From the cell containing the given text, extract its center point as (X, Y) coordinate. 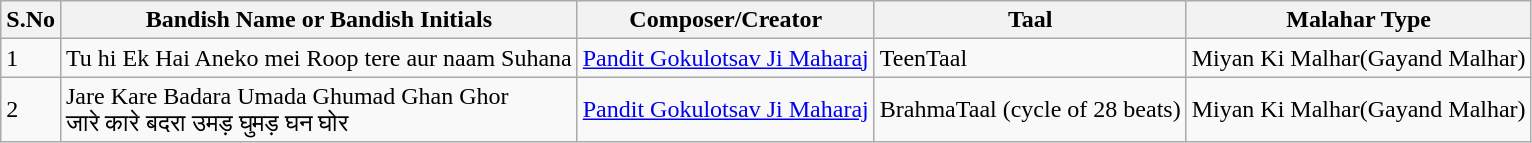
Taal (1030, 20)
2 (31, 110)
Bandish Name or Bandish Initials (318, 20)
TeenTaal (1030, 58)
Tu hi Ek Hai Aneko mei Roop tere aur naam Suhana (318, 58)
Jare Kare Badara Umada Ghumad Ghan Ghorजारे कारे बदरा उमड़ घुमड़ घन घोर (318, 110)
BrahmaTaal (cycle of 28 beats) (1030, 110)
1 (31, 58)
S.No (31, 20)
Malahar Type (1358, 20)
Composer/Creator (726, 20)
